From the cell containing the given text, extract its center point as (X, Y) coordinate. 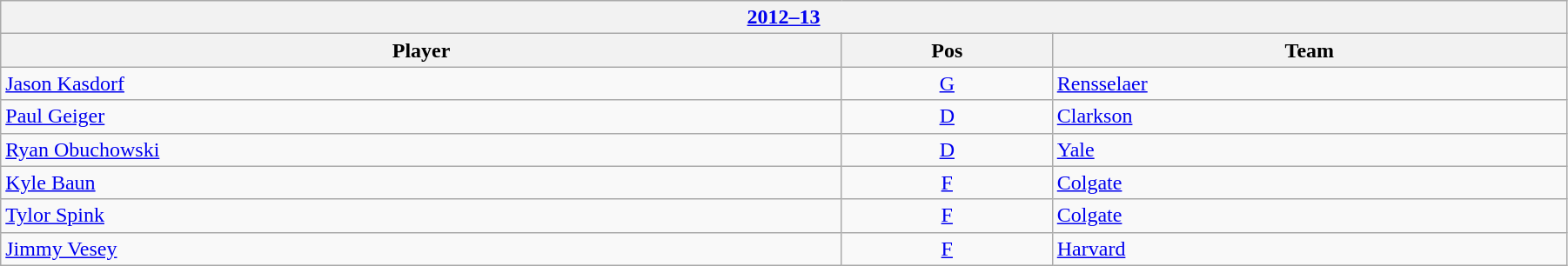
Harvard (1309, 249)
Kyle Baun (421, 183)
Yale (1309, 150)
Jimmy Vesey (421, 249)
Ryan Obuchowski (421, 150)
G (947, 83)
Rensselaer (1309, 83)
Pos (947, 50)
Tylor Spink (421, 216)
Paul Geiger (421, 116)
Player (421, 50)
2012–13 (784, 17)
Team (1309, 50)
Clarkson (1309, 116)
Jason Kasdorf (421, 83)
